Return [x, y] of the center of cell containing provided text 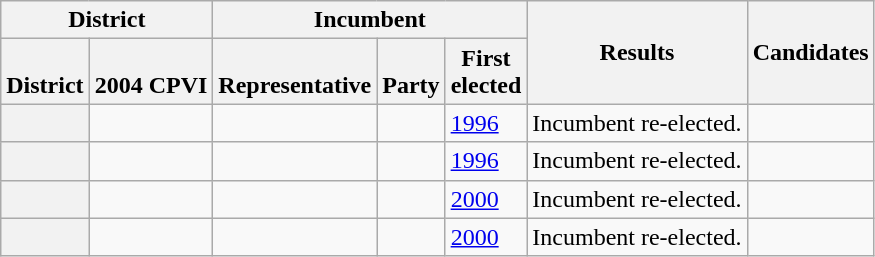
Incumbent [370, 20]
Results [637, 52]
Candidates [810, 52]
2004 CPVI [151, 72]
Representative [295, 72]
Party [411, 72]
Firstelected [486, 72]
